Capture the cell that displays the provided text and extract its (X, Y) central coordinate. 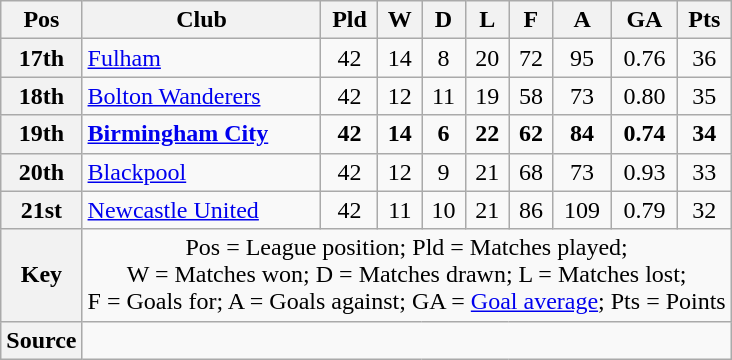
Pld (350, 20)
68 (531, 172)
GA (644, 20)
W (400, 20)
32 (704, 210)
Key (42, 275)
Pos (42, 20)
8 (444, 58)
Blackpool (202, 172)
72 (531, 58)
18th (42, 96)
95 (582, 58)
Source (42, 340)
D (444, 20)
A (582, 20)
F (531, 20)
34 (704, 134)
20th (42, 172)
20 (487, 58)
62 (531, 134)
33 (704, 172)
21st (42, 210)
Fulham (202, 58)
17th (42, 58)
6 (444, 134)
86 (531, 210)
19 (487, 96)
Pts (704, 20)
58 (531, 96)
9 (444, 172)
109 (582, 210)
Birmingham City (202, 134)
0.74 (644, 134)
35 (704, 96)
Club (202, 20)
0.79 (644, 210)
L (487, 20)
0.93 (644, 172)
19th (42, 134)
84 (582, 134)
0.76 (644, 58)
0.80 (644, 96)
10 (444, 210)
Newcastle United (202, 210)
22 (487, 134)
Bolton Wanderers (202, 96)
36 (704, 58)
